Scan for the cell matching the given text and deliver its (x, y) coordinate at center. 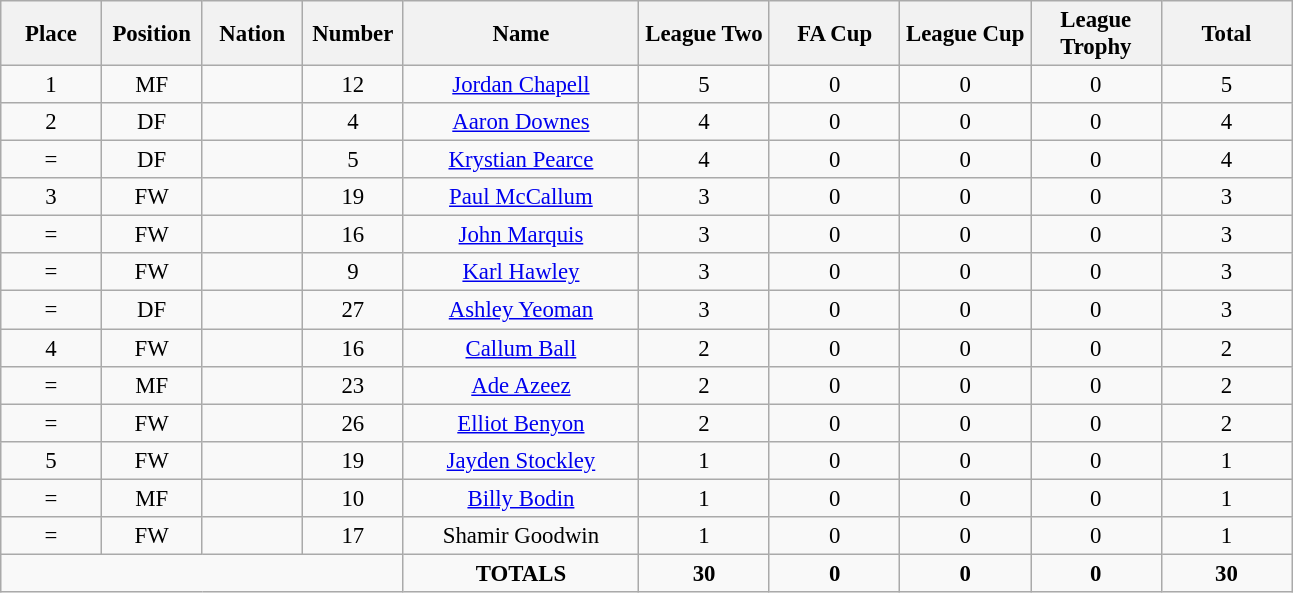
12 (354, 85)
10 (354, 498)
Number (354, 34)
9 (354, 273)
Krystian Pearce (521, 160)
Aaron Downes (521, 122)
FA Cup (834, 34)
Ashley Yeoman (521, 310)
League Cup (966, 34)
Total (1226, 34)
Position (152, 34)
Callum Ball (521, 348)
26 (354, 423)
Jayden Stockley (521, 460)
Ade Azeez (521, 385)
Jordan Chapell (521, 85)
27 (354, 310)
17 (354, 536)
TOTALS (521, 573)
Elliot Benyon (521, 423)
Paul McCallum (521, 197)
Shamir Goodwin (521, 536)
Billy Bodin (521, 498)
Nation (252, 34)
League Trophy (1096, 34)
John Marquis (521, 235)
Karl Hawley (521, 273)
Name (521, 34)
League Two (704, 34)
23 (354, 385)
Place (52, 34)
